Find where the given text appears and provide that cell's center as (x, y) coordinate. 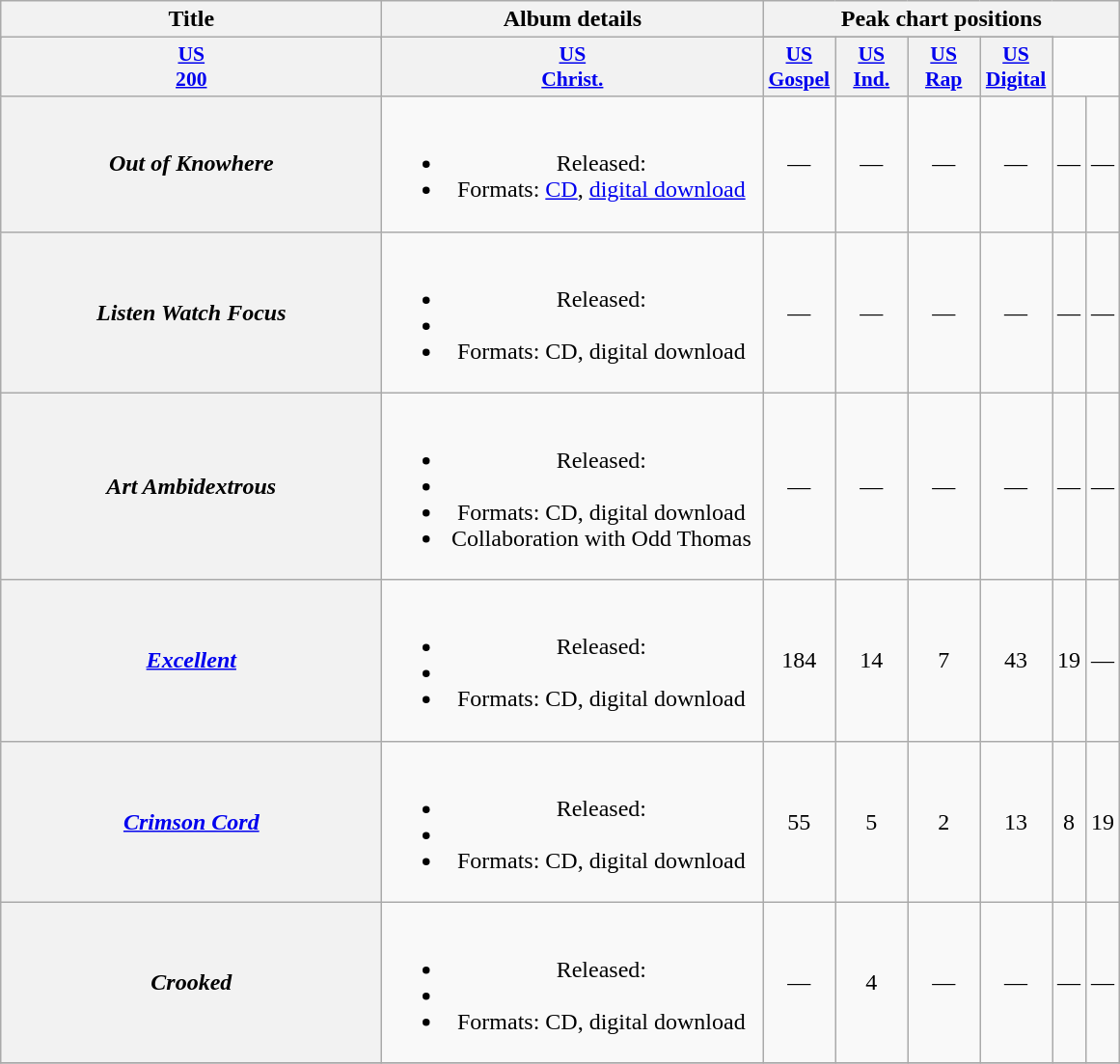
USRap (943, 68)
13 (1017, 822)
Art Ambidextrous (191, 486)
Title (191, 19)
Album details (573, 19)
USChrist. (573, 68)
Released: Formats: CD, digital downloadCollaboration with Odd Thomas (573, 486)
US200 (191, 68)
Excellent (191, 660)
USInd. (872, 68)
5 (872, 822)
USGospel (799, 68)
14 (872, 660)
7 (943, 660)
Crimson Cord (191, 822)
8 (1069, 822)
Crooked (191, 982)
Out of Knowhere (191, 164)
43 (1017, 660)
Peak chart positions (942, 19)
Listen Watch Focus (191, 313)
USDigital (1017, 68)
2 (943, 822)
55 (799, 822)
184 (799, 660)
4 (872, 982)
